Search for the cell housing the specified text and yield its (x, y) center coordinate. 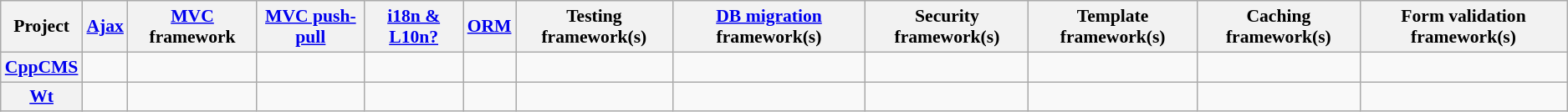
Ajax (105, 27)
Security framework(s) (947, 27)
Wt (42, 97)
Testing framework(s) (595, 27)
DB migration framework(s) (769, 27)
Caching framework(s) (1278, 27)
ORM (490, 27)
Project (42, 27)
Template framework(s) (1112, 27)
CppCMS (42, 67)
i18n & L10n? (414, 27)
MVC push-pull (311, 27)
Form validation framework(s) (1463, 27)
MVC framework (192, 27)
